Capture the cell that displays the provided text and extract its [X, Y] central coordinate. 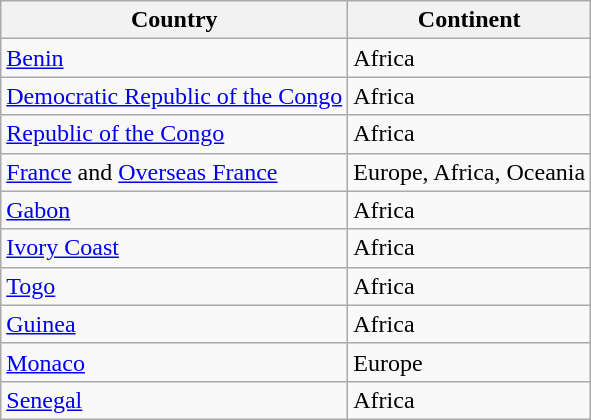
Europe [470, 362]
Guinea [174, 324]
Republic of the Congo [174, 134]
Europe, Africa, Oceania [470, 172]
Senegal [174, 400]
Benin [174, 58]
Continent [470, 20]
France and Overseas France [174, 172]
Ivory Coast [174, 248]
Democratic Republic of the Congo [174, 96]
Country [174, 20]
Monaco [174, 362]
Gabon [174, 210]
Togo [174, 286]
